Scan for the cell matching the given text and deliver its (X, Y) coordinate at center. 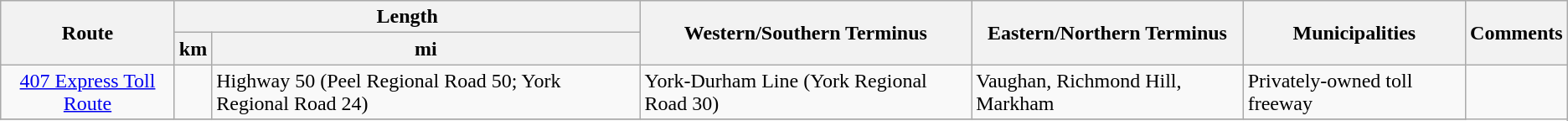
Length (407, 17)
Privately-owned toll freeway (1354, 92)
km (193, 49)
407 Express Toll Route (88, 92)
Route (88, 33)
Highway 50 (Peel Regional Road 50; York Regional Road 24) (426, 92)
mi (426, 49)
Comments (1516, 33)
York-Durham Line (York Regional Road 30) (806, 92)
Vaughan, Richmond Hill, Markham (1107, 92)
Eastern/Northern Terminus (1107, 33)
Municipalities (1354, 33)
Western/Southern Terminus (806, 33)
